Return the (x, y) coordinate for the center point of the cell that contains the specified text.  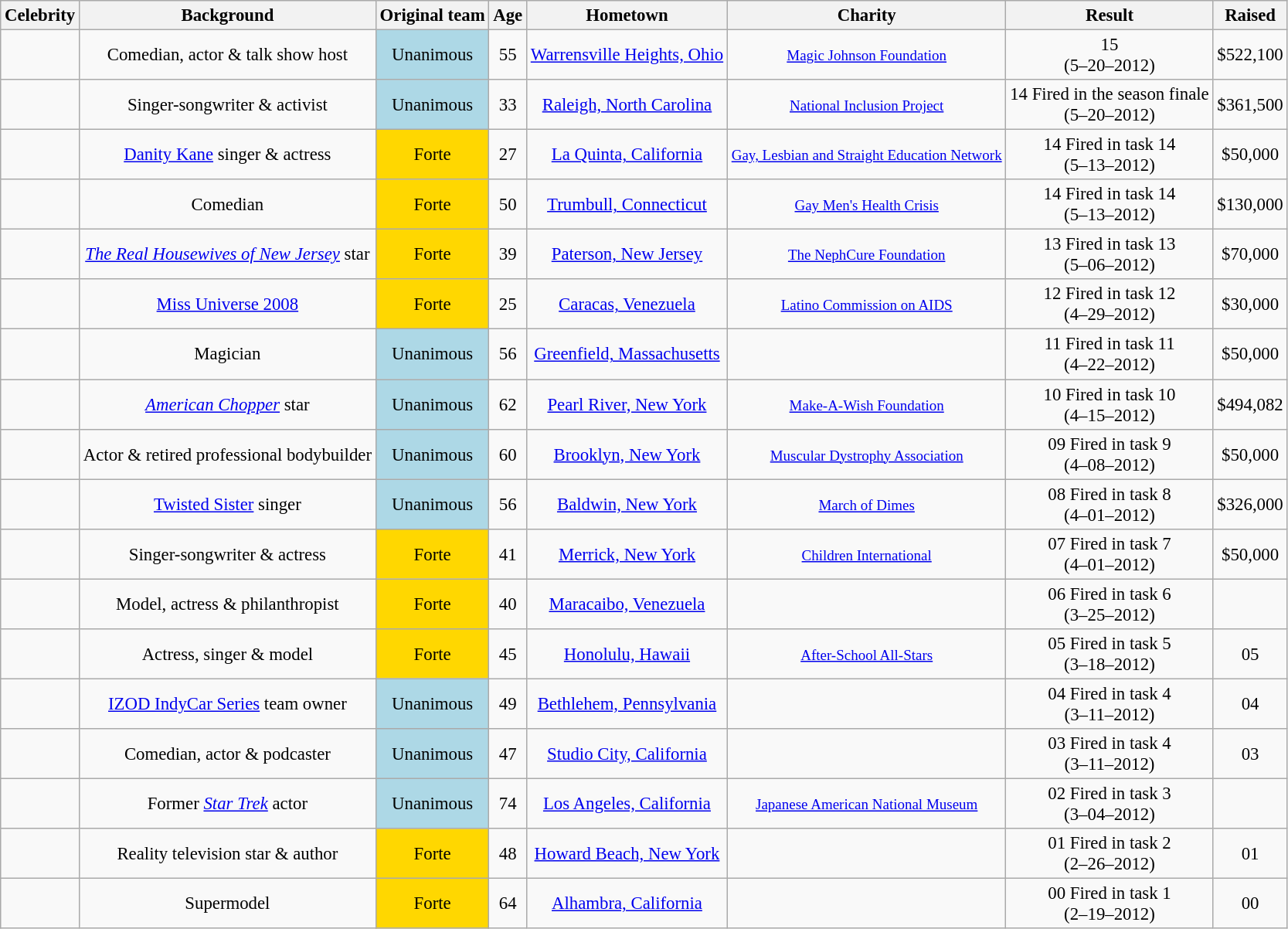
Paterson, New Jersey (627, 255)
Celebrity (40, 15)
March of Dimes (866, 504)
Singer-songwriter & activist (227, 105)
$494,082 (1250, 405)
$30,000 (1250, 305)
Comedian, actor & podcaster (227, 754)
Reality television star & author (227, 853)
Supermodel (227, 904)
Baldwin, New York (627, 504)
Greenfield, Massachusetts (627, 354)
Make-A-Wish Foundation (866, 405)
Latino Commission on AIDS (866, 305)
The Real Housewives of New Jersey star (227, 255)
Children International (866, 553)
00 Fired in task 1(2–19–2012) (1110, 904)
13 Fired in task 13(5–06–2012) (1110, 255)
45 (508, 654)
05 (1250, 654)
Studio City, California (627, 754)
American Chopper star (227, 405)
IZOD IndyCar Series team owner (227, 703)
49 (508, 703)
Brooklyn, New York (627, 454)
11 Fired in task 11(4–22–2012) (1110, 354)
Twisted Sister singer (227, 504)
Singer-songwriter & actress (227, 553)
$361,500 (1250, 105)
50 (508, 204)
08 Fired in task 8(4–01–2012) (1110, 504)
27 (508, 155)
$522,100 (1250, 56)
03 Fired in task 4(3–11–2012) (1110, 754)
Danity Kane singer & actress (227, 155)
Comedian (227, 204)
Los Angeles, California (627, 804)
Alhambra, California (627, 904)
Honolulu, Hawaii (627, 654)
Actor & retired professional bodybuilder (227, 454)
41 (508, 553)
Howard Beach, New York (627, 853)
03 (1250, 754)
74 (508, 804)
Raleigh, North Carolina (627, 105)
04 Fired in task 4(3–11–2012) (1110, 703)
Merrick, New York (627, 553)
40 (508, 604)
Magic Johnson Foundation (866, 56)
00 (1250, 904)
Gay Men's Health Crisis (866, 204)
25 (508, 305)
Trumbull, Connecticut (627, 204)
$130,000 (1250, 204)
$70,000 (1250, 255)
06 Fired in task 6(3–25–2012) (1110, 604)
Magician (227, 354)
05 Fired in task 5(3–18–2012) (1110, 654)
64 (508, 904)
01 Fired in task 2(2–26–2012) (1110, 853)
04 (1250, 703)
Caracas, Venezuela (627, 305)
47 (508, 754)
33 (508, 105)
Age (508, 15)
National Inclusion Project (866, 105)
Miss Universe 2008 (227, 305)
Raised (1250, 15)
Pearl River, New York (627, 405)
Background (227, 15)
$326,000 (1250, 504)
12 Fired in task 12(4–29–2012) (1110, 305)
Charity (866, 15)
39 (508, 255)
After-School All-Stars (866, 654)
Original team (433, 15)
10 Fired in task 10(4–15–2012) (1110, 405)
La Quinta, California (627, 155)
Former Star Trek actor (227, 804)
07 Fired in task 7(4–01–2012) (1110, 553)
Maracaibo, Venezuela (627, 604)
Muscular Dystrophy Association (866, 454)
09 Fired in task 9(4–08–2012) (1110, 454)
Actress, singer & model (227, 654)
Comedian, actor & talk show host (227, 56)
60 (508, 454)
48 (508, 853)
Result (1110, 15)
Model, actress & philanthropist (227, 604)
62 (508, 405)
15 (5–20–2012) (1110, 56)
Japanese American National Museum (866, 804)
Hometown (627, 15)
14 Fired in the season finale(5–20–2012) (1110, 105)
Gay, Lesbian and Straight Education Network (866, 155)
02 Fired in task 3(3–04–2012) (1110, 804)
The NephCure Foundation (866, 255)
55 (508, 56)
Warrensville Heights, Ohio (627, 56)
01 (1250, 853)
Bethlehem, Pennsylvania (627, 703)
